Output the [x, y] coordinate of the center of the cell containing the given text.  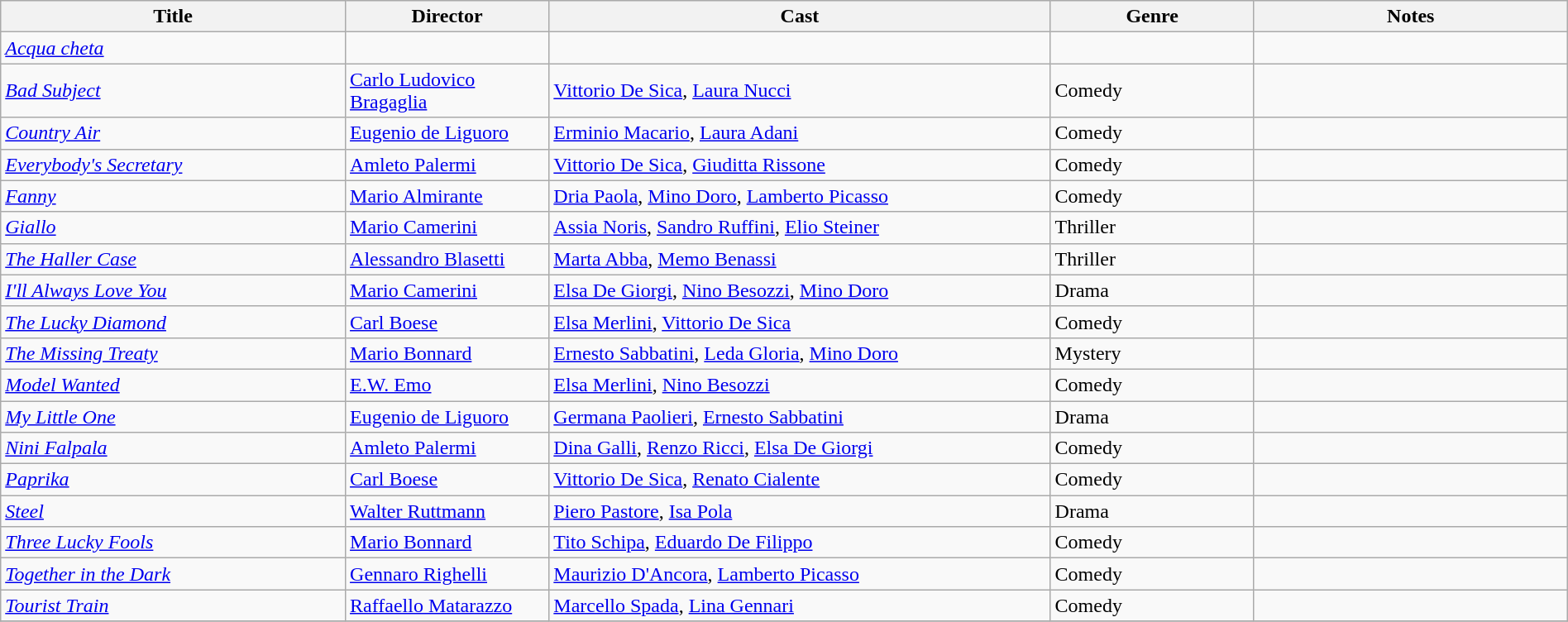
Gennaro Righelli [447, 574]
Three Lucky Fools [174, 543]
E.W. Emo [447, 385]
Country Air [174, 133]
Mystery [1152, 353]
Ernesto Sabbatini, Leda Gloria, Mino Doro [800, 353]
Tito Schipa, Eduardo De Filippo [800, 543]
Vittorio De Sica, Laura Nucci [800, 91]
Giallo [174, 227]
My Little One [174, 416]
Vittorio De Sica, Renato Cialente [800, 480]
Acqua cheta [174, 48]
Steel [174, 511]
I'll Always Love You [174, 290]
The Lucky Diamond [174, 322]
Genre [1152, 17]
Together in the Dark [174, 574]
Vittorio De Sica, Giuditta Rissone [800, 165]
The Haller Case [174, 259]
Marta Abba, Memo Benassi [800, 259]
The Missing Treaty [174, 353]
Elsa De Giorgi, Nino Besozzi, Mino Doro [800, 290]
Piero Pastore, Isa Pola [800, 511]
Nini Falpala [174, 448]
Maurizio D'Ancora, Lamberto Picasso [800, 574]
Raffaello Matarazzo [447, 605]
Title [174, 17]
Notes [1411, 17]
Erminio Macario, Laura Adani [800, 133]
Dria Paola, Mino Doro, Lamberto Picasso [800, 196]
Assia Noris, Sandro Ruffini, Elio Steiner [800, 227]
Dina Galli, Renzo Ricci, Elsa De Giorgi [800, 448]
Marcello Spada, Lina Gennari [800, 605]
Everybody's Secretary [174, 165]
Fanny [174, 196]
Mario Almirante [447, 196]
Walter Ruttmann [447, 511]
Germana Paolieri, Ernesto Sabbatini [800, 416]
Model Wanted [174, 385]
Director [447, 17]
Tourist Train [174, 605]
Cast [800, 17]
Carlo Ludovico Bragaglia [447, 91]
Elsa Merlini, Nino Besozzi [800, 385]
Paprika [174, 480]
Bad Subject [174, 91]
Elsa Merlini, Vittorio De Sica [800, 322]
Alessandro Blasetti [447, 259]
